From the cell containing the given text, extract its center point as (X, Y) coordinate. 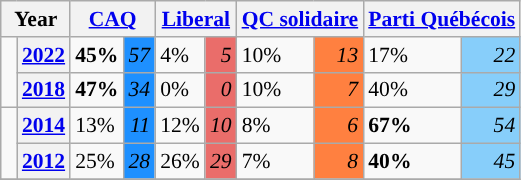
5 (221, 55)
45% (96, 55)
Liberal (196, 19)
54 (492, 126)
10 (221, 126)
12% (180, 126)
7% (276, 162)
2018 (44, 90)
CAQ (112, 19)
57 (139, 55)
QC solidaire (300, 19)
7 (338, 90)
28 (139, 162)
2014 (44, 126)
4% (180, 55)
2012 (44, 162)
67% (412, 126)
25% (96, 162)
26% (180, 162)
34 (139, 90)
2022 (44, 55)
6 (338, 126)
47% (96, 90)
11 (139, 126)
13 (338, 55)
Parti Québécois (442, 19)
0% (180, 90)
17% (412, 55)
0 (221, 90)
13% (96, 126)
45 (492, 162)
8% (276, 126)
22 (492, 55)
8 (338, 162)
Year (36, 19)
